Return the (X, Y) coordinate for the center point of the cell that contains the specified text.  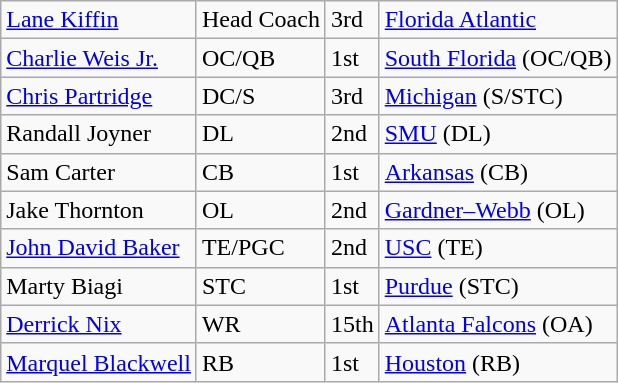
15th (352, 324)
Houston (RB) (498, 362)
SMU (DL) (498, 134)
Atlanta Falcons (OA) (498, 324)
OL (260, 210)
Marquel Blackwell (99, 362)
DL (260, 134)
Lane Kiffin (99, 20)
Derrick Nix (99, 324)
Marty Biagi (99, 286)
Florida Atlantic (498, 20)
TE/PGC (260, 248)
Head Coach (260, 20)
Jake Thornton (99, 210)
WR (260, 324)
Arkansas (CB) (498, 172)
USC (TE) (498, 248)
OC/QB (260, 58)
Randall Joyner (99, 134)
Purdue (STC) (498, 286)
CB (260, 172)
RB (260, 362)
Gardner–Webb (OL) (498, 210)
DC/S (260, 96)
Michigan (S/STC) (498, 96)
Sam Carter (99, 172)
South Florida (OC/QB) (498, 58)
Charlie Weis Jr. (99, 58)
STC (260, 286)
Chris Partridge (99, 96)
John David Baker (99, 248)
